Provide the [x, y] coordinate of the cell's center where the given text is located.  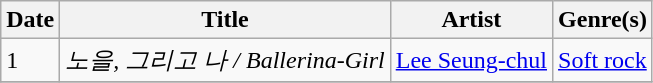
노을, 그리고 나 / Ballerina-Girl [225, 60]
Date [30, 20]
Artist [471, 20]
Genre(s) [603, 20]
Lee Seung-chul [471, 60]
Title [225, 20]
Soft rock [603, 60]
1 [30, 60]
